Capture the cell that displays the provided text and extract its (x, y) central coordinate. 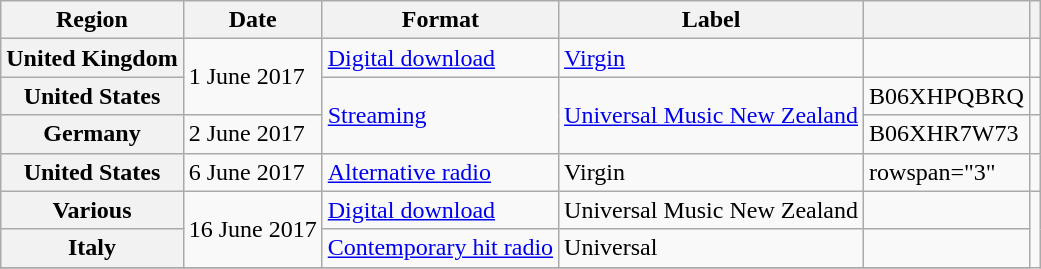
Various (92, 210)
Universal (712, 248)
United Kingdom (92, 58)
Label (712, 20)
16 June 2017 (252, 229)
Format (440, 20)
2 June 2017 (252, 134)
Germany (92, 134)
Date (252, 20)
rowspan="3" (947, 172)
Alternative radio (440, 172)
Contemporary hit radio (440, 248)
B06XHR7W73 (947, 134)
Streaming (440, 115)
Region (92, 20)
Italy (92, 248)
1 June 2017 (252, 77)
6 June 2017 (252, 172)
B06XHPQBRQ (947, 96)
